Identify which cell holds the provided text, then report its (X, Y) central coordinate. 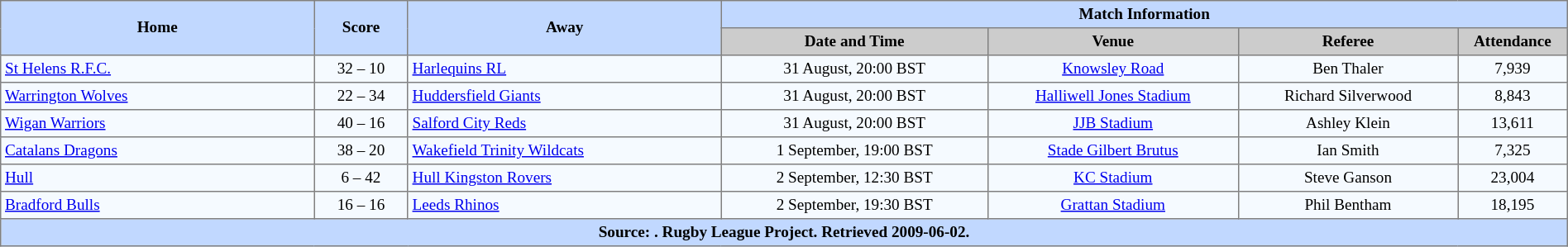
Halliwell Jones Stadium (1113, 96)
7,325 (1513, 150)
Venue (1113, 41)
13,611 (1513, 124)
Catalans Dragons (157, 150)
8,843 (1513, 96)
16 – 16 (361, 205)
Source: . Rugby League Project. Retrieved 2009-06-02. (784, 233)
32 – 10 (361, 69)
1 September, 19:00 BST (854, 150)
Attendance (1513, 41)
40 – 16 (361, 124)
7,939 (1513, 69)
Ian Smith (1348, 150)
Phil Bentham (1348, 205)
Harlequins RL (564, 69)
Richard Silverwood (1348, 96)
JJB Stadium (1113, 124)
2 September, 19:30 BST (854, 205)
Steve Ganson (1348, 178)
Stade Gilbert Brutus (1113, 150)
Referee (1348, 41)
Ashley Klein (1348, 124)
Salford City Reds (564, 124)
Hull Kingston Rovers (564, 178)
23,004 (1513, 178)
Home (157, 28)
Date and Time (854, 41)
Huddersfield Giants (564, 96)
Score (361, 28)
Match Information (1145, 15)
Wakefield Trinity Wildcats (564, 150)
Away (564, 28)
St Helens R.F.C. (157, 69)
Leeds Rhinos (564, 205)
KC Stadium (1113, 178)
22 – 34 (361, 96)
38 – 20 (361, 150)
Knowsley Road (1113, 69)
Wigan Warriors (157, 124)
Ben Thaler (1348, 69)
2 September, 12:30 BST (854, 178)
6 – 42 (361, 178)
18,195 (1513, 205)
Bradford Bulls (157, 205)
Hull (157, 178)
Warrington Wolves (157, 96)
Grattan Stadium (1113, 205)
